Identify which cell holds the provided text, then report its [X, Y] central coordinate. 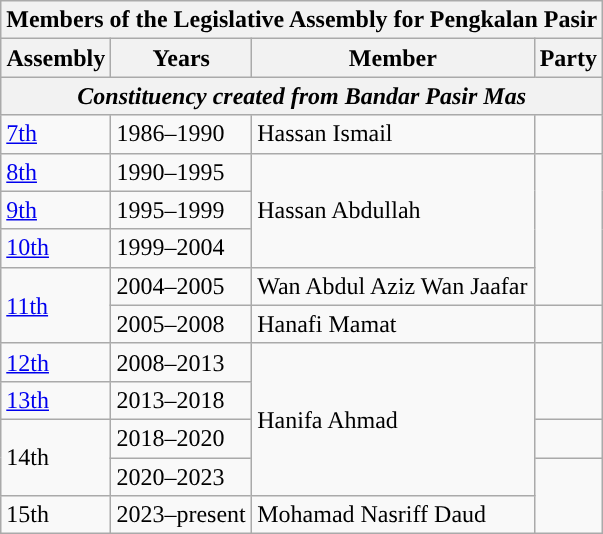
Members of the Legislative Assembly for Pengkalan Pasir [302, 20]
2020–2023 [182, 477]
2023–present [182, 515]
Hassan Abdullah [393, 210]
14th [56, 457]
2008–2013 [182, 362]
Hanafi Mamat [393, 324]
Hanifa Ahmad [393, 419]
Years [182, 58]
Assembly [56, 58]
12th [56, 362]
13th [56, 400]
9th [56, 210]
1999–2004 [182, 248]
1986–1990 [182, 134]
Wan Abdul Aziz Wan Jaafar [393, 286]
2004–2005 [182, 286]
7th [56, 134]
1990–1995 [182, 172]
Constituency created from Bandar Pasir Mas [302, 96]
11th [56, 305]
Mohamad Nasriff Daud [393, 515]
Member [393, 58]
1995–1999 [182, 210]
2013–2018 [182, 400]
2005–2008 [182, 324]
2018–2020 [182, 438]
Hassan Ismail [393, 134]
Party [568, 58]
15th [56, 515]
10th [56, 248]
8th [56, 172]
